Output the [X, Y] coordinate of the center of the cell containing the given text.  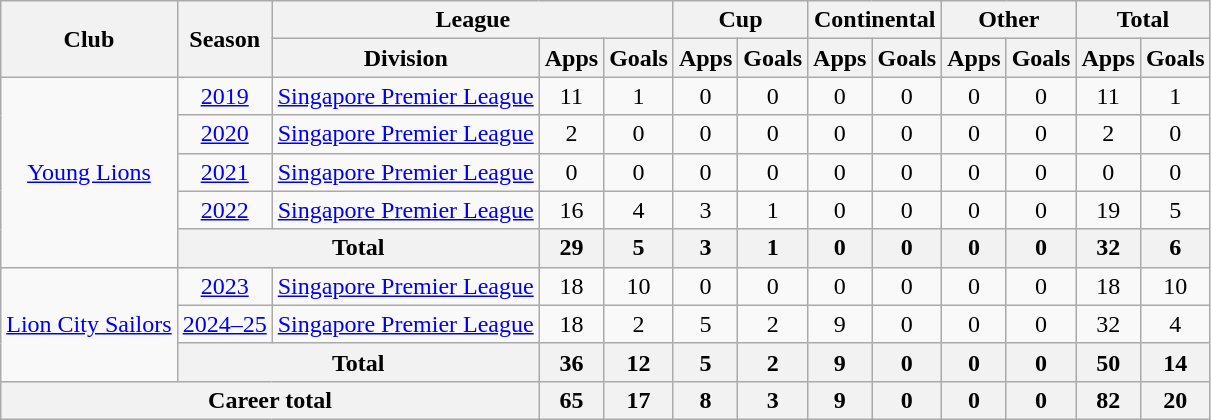
14 [1175, 362]
50 [1108, 362]
Young Lions [89, 172]
Division [406, 58]
12 [639, 362]
Cup [740, 20]
Club [89, 39]
2019 [224, 96]
2024–25 [224, 324]
6 [1175, 248]
82 [1108, 400]
Season [224, 39]
19 [1108, 210]
2020 [224, 134]
Continental [875, 20]
16 [571, 210]
65 [571, 400]
League [472, 20]
Career total [270, 400]
36 [571, 362]
17 [639, 400]
20 [1175, 400]
Other [1009, 20]
29 [571, 248]
2023 [224, 286]
2021 [224, 172]
2022 [224, 210]
8 [705, 400]
Lion City Sailors [89, 324]
